Extract the (X, Y) coordinate from the center of the cell holding the provided text.  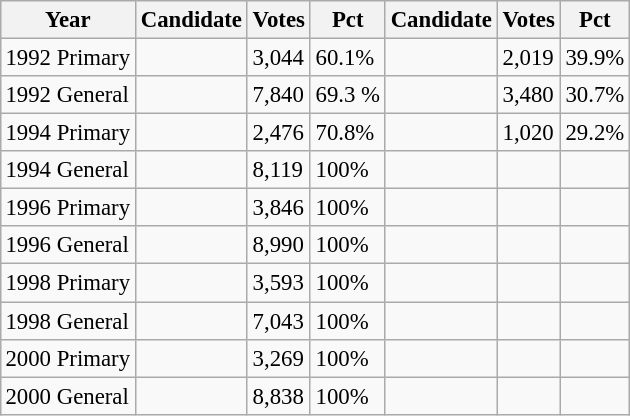
60.1% (348, 57)
1998 General (68, 321)
3,269 (278, 358)
2,476 (278, 133)
1992 Primary (68, 57)
1996 Primary (68, 208)
1,020 (528, 133)
1992 General (68, 95)
3,480 (528, 95)
2,019 (528, 57)
3,593 (278, 283)
1996 General (68, 245)
7,043 (278, 321)
69.3 % (348, 95)
3,846 (278, 208)
8,119 (278, 170)
3,044 (278, 57)
70.8% (348, 133)
2000 Primary (68, 358)
Year (68, 20)
2000 General (68, 396)
39.9% (594, 57)
30.7% (594, 95)
1994 General (68, 170)
7,840 (278, 95)
8,990 (278, 245)
29.2% (594, 133)
1998 Primary (68, 283)
8,838 (278, 396)
1994 Primary (68, 133)
